Find where the given text appears and provide that cell's center as (X, Y) coordinate. 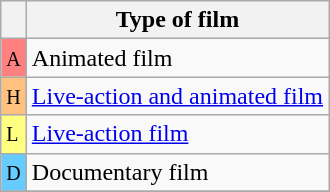
Live-action and animated film (177, 96)
Live-action film (177, 134)
L (14, 134)
H (14, 96)
Animated film (177, 58)
D (14, 172)
A (14, 58)
Type of film (177, 20)
Documentary film (177, 172)
